For the text-containing cell, return its midpoint in [x, y] coordinate format. 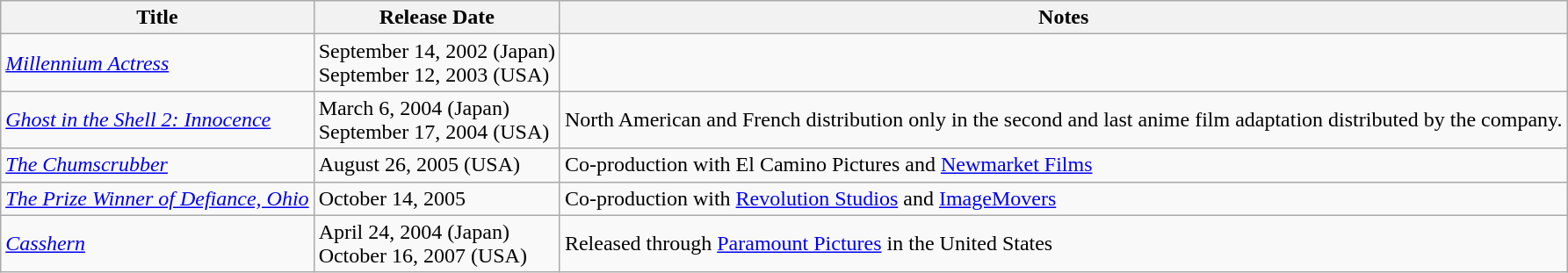
North American and French distribution only in the second and last anime film adaptation distributed by the company. [1063, 119]
Release Date [437, 18]
October 14, 2005 [437, 198]
Title [157, 18]
Co-production with El Camino Pictures and Newmarket Films [1063, 165]
Millennium Actress [157, 63]
Ghost in the Shell 2: Innocence [157, 119]
September 14, 2002 (Japan)September 12, 2003 (USA) [437, 63]
April 24, 2004 (Japan)October 16, 2007 (USA) [437, 244]
The Prize Winner of Defiance, Ohio [157, 198]
March 6, 2004 (Japan)September 17, 2004 (USA) [437, 119]
Notes [1063, 18]
Released through Paramount Pictures in the United States [1063, 244]
August 26, 2005 (USA) [437, 165]
Co-production with Revolution Studios and ImageMovers [1063, 198]
Casshern [157, 244]
The Chumscrubber [157, 165]
